Capture the cell that displays the provided text and extract its (x, y) central coordinate. 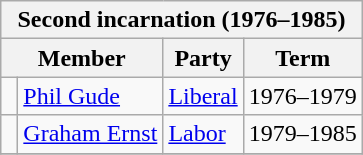
Liberal (203, 96)
Phil Gude (90, 96)
Party (203, 58)
Second incarnation (1976–1985) (182, 20)
Graham Ernst (90, 134)
Term (302, 58)
Labor (203, 134)
1979–1985 (302, 134)
1976–1979 (302, 96)
Member (82, 58)
